Return the [X, Y] coordinate for the center point of the cell that contains the specified text.  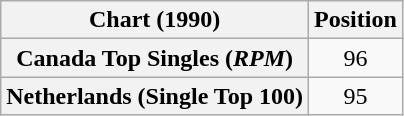
Position [356, 20]
Canada Top Singles (RPM) [155, 58]
Netherlands (Single Top 100) [155, 96]
96 [356, 58]
95 [356, 96]
Chart (1990) [155, 20]
